Return (X, Y) of the center of cell containing provided text 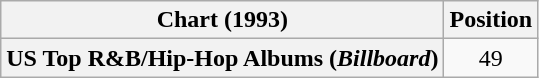
US Top R&B/Hip-Hop Albums (Billboard) (222, 58)
Position (491, 20)
49 (491, 58)
Chart (1993) (222, 20)
